Extract the (X, Y) coordinate from the center of the cell holding the provided text.  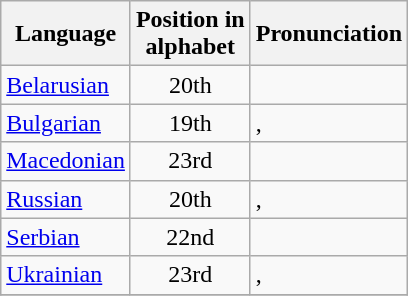
22nd (190, 237)
Serbian (66, 237)
Language (66, 34)
Pronunciation (328, 34)
19th (190, 123)
Position in alphabet (190, 34)
Ukrainian (66, 275)
Bulgarian (66, 123)
Russian (66, 199)
Macedonian (66, 161)
Belarusian (66, 85)
